Provide the (X, Y) coordinate of the cell's center where the given text is located.  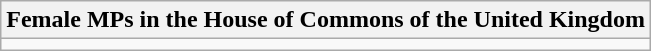
Female MPs in the House of Commons of the United Kingdom (326, 20)
